Extract the (X, Y) coordinate from the center of the cell holding the provided text.  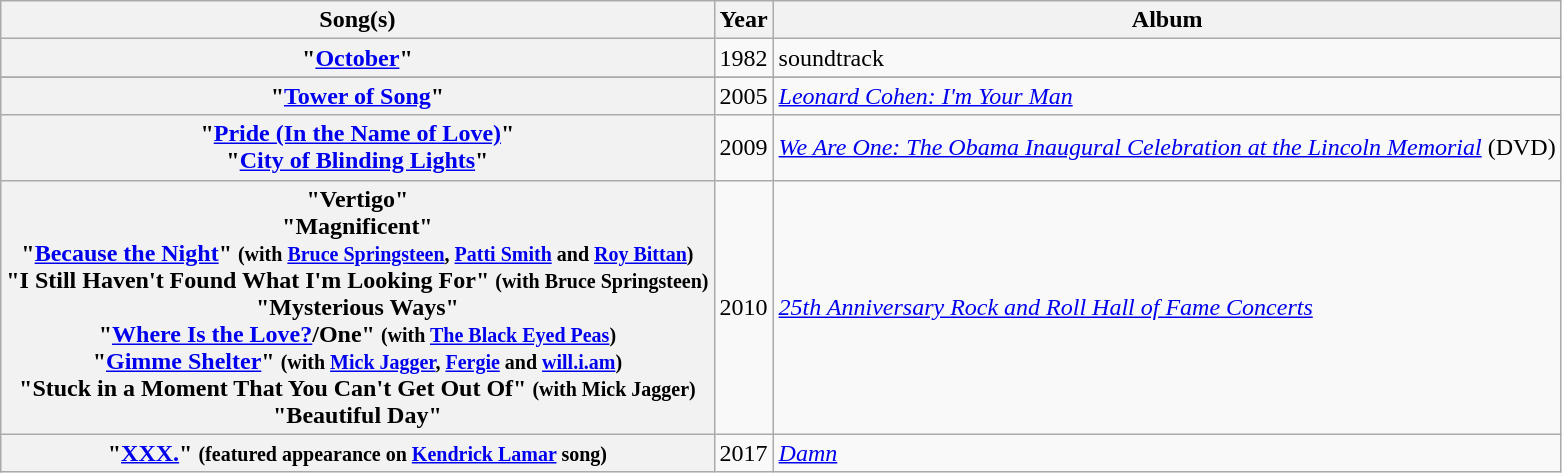
"Tower of Song" (358, 96)
25th Anniversary Rock and Roll Hall of Fame Concerts (1167, 307)
soundtrack (1167, 58)
"October" (358, 58)
2005 (744, 96)
"XXX." (featured appearance on Kendrick Lamar song) (358, 453)
2009 (744, 148)
Damn (1167, 453)
Song(s) (358, 20)
Year (744, 20)
We Are One: The Obama Inaugural Celebration at the Lincoln Memorial (DVD) (1167, 148)
1982 (744, 58)
Leonard Cohen: I'm Your Man (1167, 96)
Album (1167, 20)
"Pride (In the Name of Love)""City of Blinding Lights" (358, 148)
2017 (744, 453)
2010 (744, 307)
